For the text-containing cell, return its midpoint in (x, y) coordinate format. 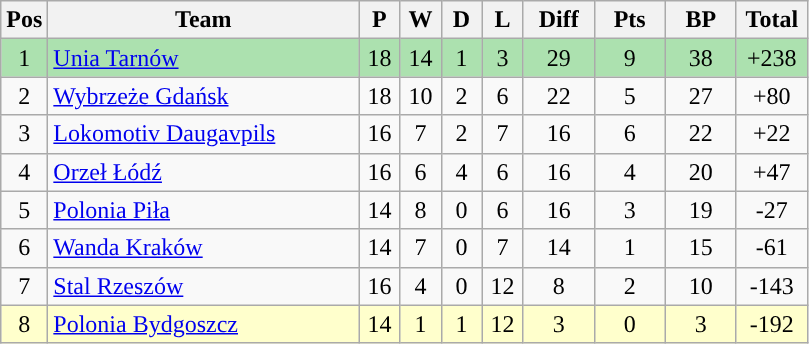
BP (700, 20)
-27 (772, 210)
29 (558, 58)
Diff (558, 20)
Polonia Bydgoszcz (204, 324)
27 (700, 96)
Orzeł Łódź (204, 172)
Pos (24, 20)
15 (700, 248)
Wanda Kraków (204, 248)
Stal Rzeszów (204, 286)
P (380, 20)
+80 (772, 96)
Pts (630, 20)
Lokomotiv Daugavpils (204, 134)
9 (630, 58)
20 (700, 172)
+238 (772, 58)
Polonia Piła (204, 210)
Team (204, 20)
-192 (772, 324)
+47 (772, 172)
-143 (772, 286)
Total (772, 20)
L (502, 20)
-61 (772, 248)
19 (700, 210)
+22 (772, 134)
D (462, 20)
Wybrzeże Gdańsk (204, 96)
Unia Tarnów (204, 58)
W (420, 20)
38 (700, 58)
